From the cell containing the given text, extract its center point as (X, Y) coordinate. 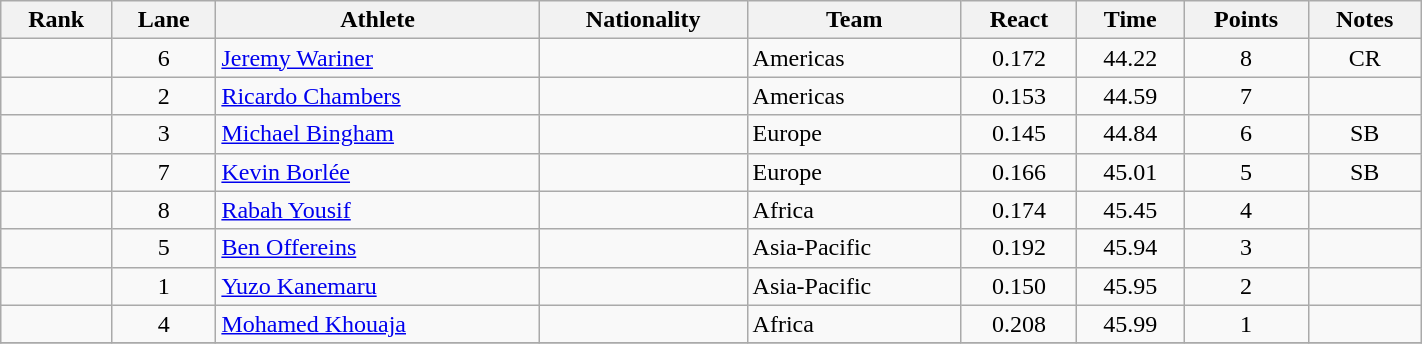
0.153 (1018, 96)
45.01 (1131, 172)
0.192 (1018, 248)
Rabah Yousif (378, 210)
Michael Bingham (378, 134)
Yuzo Kanemaru (378, 286)
45.45 (1131, 210)
44.59 (1131, 96)
Notes (1364, 20)
0.166 (1018, 172)
0.208 (1018, 324)
Athlete (378, 20)
Kevin Borlée (378, 172)
45.94 (1131, 248)
Nationality (643, 20)
CR (1364, 58)
44.84 (1131, 134)
0.150 (1018, 286)
44.22 (1131, 58)
Mohamed Khouaja (378, 324)
Lane (164, 20)
Time (1131, 20)
Team (854, 20)
0.172 (1018, 58)
Ricardo Chambers (378, 96)
React (1018, 20)
45.95 (1131, 286)
0.145 (1018, 134)
Ben Offereins (378, 248)
Points (1246, 20)
Rank (56, 20)
Jeremy Wariner (378, 58)
0.174 (1018, 210)
45.99 (1131, 324)
